Determine the (x, y) coordinate at the center of the cell enclosing the given text.  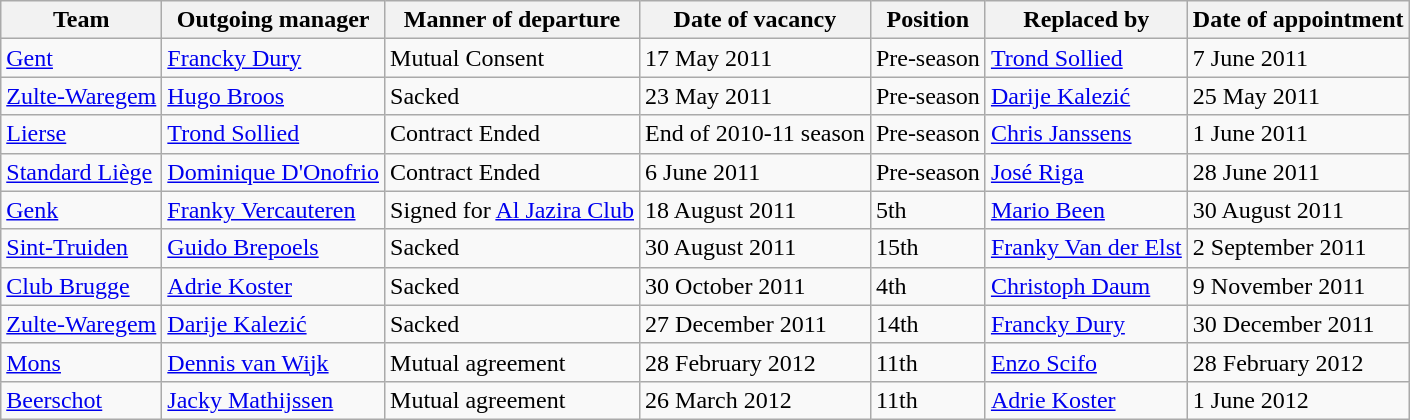
Genk (82, 210)
30 October 2011 (756, 286)
23 May 2011 (756, 96)
Mons (82, 362)
Mutual Consent (512, 58)
Lierse (82, 134)
Mario Been (1086, 210)
Team (82, 20)
Franky Van der Elst (1086, 248)
28 June 2011 (1298, 172)
Beerschot (82, 400)
6 June 2011 (756, 172)
25 May 2011 (1298, 96)
Jacky Mathijssen (274, 400)
18 August 2011 (756, 210)
Club Brugge (82, 286)
30 December 2011 (1298, 324)
Date of appointment (1298, 20)
Signed for Al Jazira Club (512, 210)
Hugo Broos (274, 96)
Franky Vercauteren (274, 210)
Dominique D'Onofrio (274, 172)
4th (928, 286)
Date of vacancy (756, 20)
5th (928, 210)
7 June 2011 (1298, 58)
End of 2010-11 season (756, 134)
Enzo Scifo (1086, 362)
Gent (82, 58)
Dennis van Wijk (274, 362)
Standard Liège (82, 172)
27 December 2011 (756, 324)
Christoph Daum (1086, 286)
14th (928, 324)
Position (928, 20)
Chris Janssens (1086, 134)
2 September 2011 (1298, 248)
Outgoing manager (274, 20)
Guido Brepoels (274, 248)
Sint-Truiden (82, 248)
1 June 2012 (1298, 400)
Manner of departure (512, 20)
Replaced by (1086, 20)
José Riga (1086, 172)
1 June 2011 (1298, 134)
15th (928, 248)
17 May 2011 (756, 58)
26 March 2012 (756, 400)
9 November 2011 (1298, 286)
